Capture the cell that displays the provided text and extract its (X, Y) central coordinate. 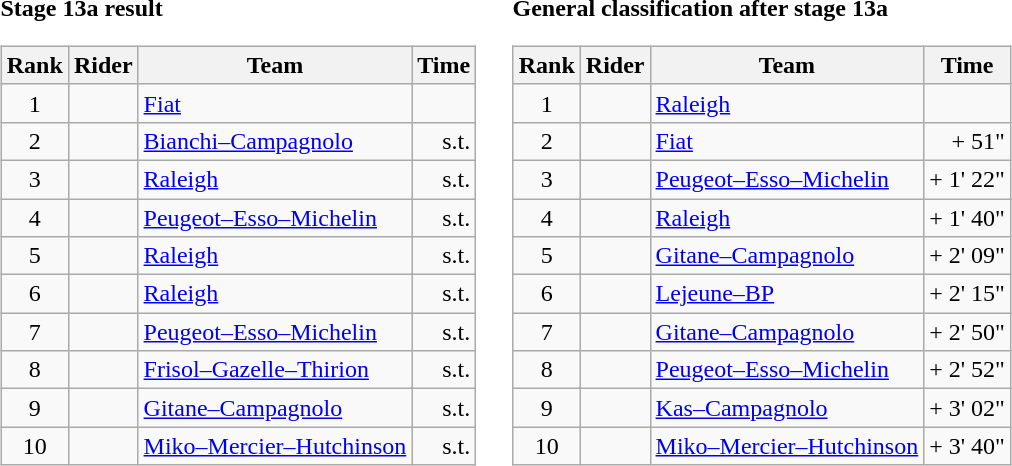
+ 2' 09" (968, 256)
Kas–Campagnolo (787, 408)
Bianchi–Campagnolo (275, 141)
+ 2' 52" (968, 370)
+ 1' 40" (968, 217)
+ 51" (968, 141)
Lejeune–BP (787, 294)
+ 2' 15" (968, 294)
+ 2' 50" (968, 332)
Frisol–Gazelle–Thirion (275, 370)
+ 1' 22" (968, 179)
+ 3' 02" (968, 408)
+ 3' 40" (968, 446)
